Pinpoint the cell where the given text exists, returning its [x, y] midpoint coordinate. 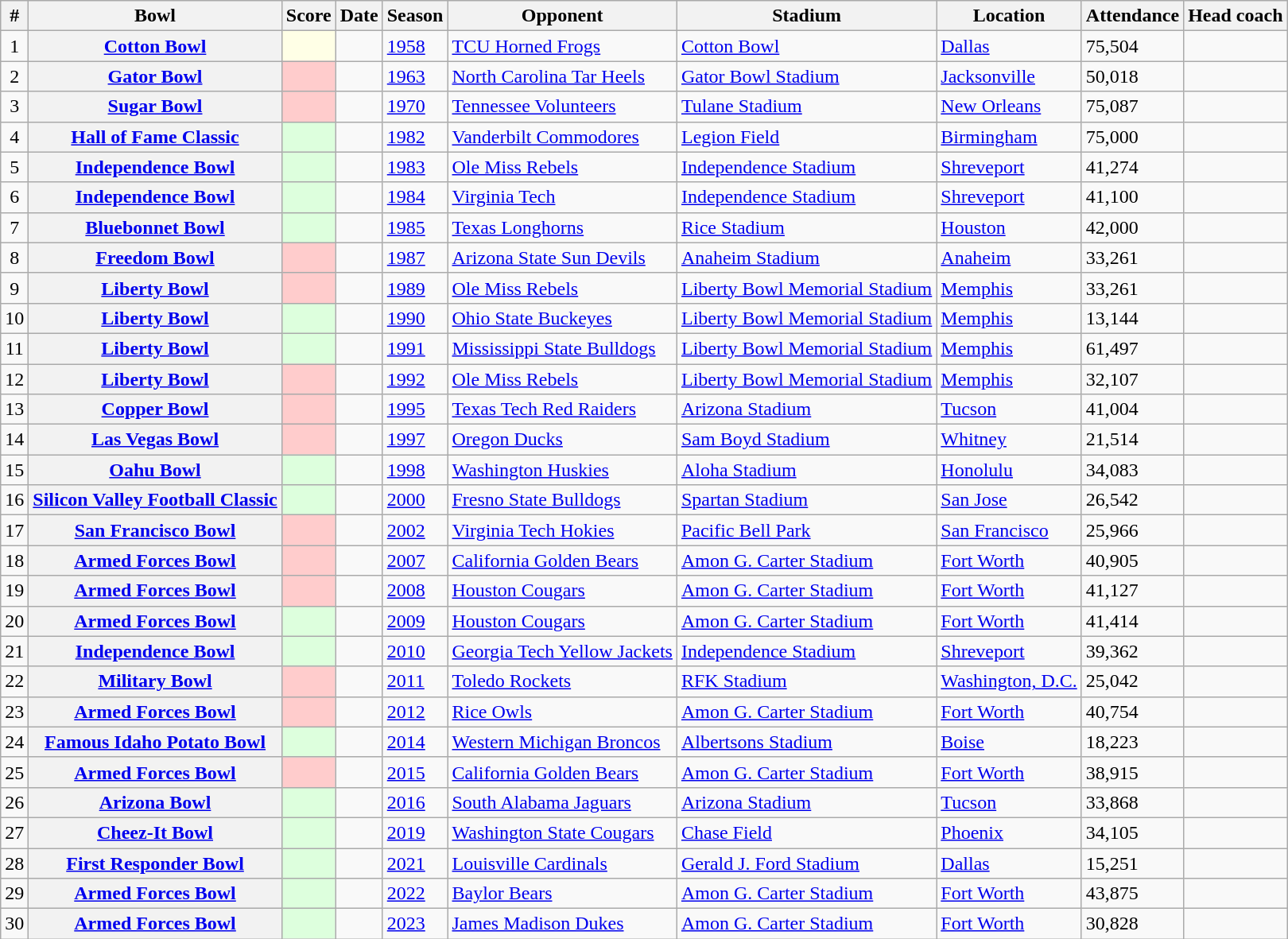
32,107 [1132, 379]
2016 [415, 802]
18,223 [1132, 742]
4 [14, 137]
30 [14, 924]
2012 [415, 712]
22 [14, 681]
1991 [415, 348]
Jacksonville [1009, 76]
Vanderbilt Commodores [562, 137]
Gator Bowl Stadium [806, 76]
2015 [415, 772]
Tulane Stadium [806, 107]
1995 [415, 409]
Las Vegas Bowl [155, 440]
2021 [415, 863]
Chase Field [806, 832]
Military Bowl [155, 681]
2014 [415, 742]
Washington Huskies [562, 470]
2010 [415, 651]
Fresno State Bulldogs [562, 500]
Virginia Tech Hokies [562, 530]
1 [14, 46]
75,504 [1132, 46]
Famous Idaho Potato Bowl [155, 742]
13,144 [1132, 318]
21 [14, 651]
1987 [415, 258]
2 [14, 76]
Albertsons Stadium [806, 742]
Texas Longhorns [562, 227]
Legion Field [806, 137]
Head coach [1236, 16]
15 [14, 470]
42,000 [1132, 227]
1983 [415, 167]
1989 [415, 288]
Boise [1009, 742]
Georgia Tech Yellow Jackets [562, 651]
Arizona State Sun Devils [562, 258]
19 [14, 591]
2011 [415, 681]
Copper Bowl [155, 409]
2022 [415, 894]
Louisville Cardinals [562, 863]
61,497 [1132, 348]
Sugar Bowl [155, 107]
40,905 [1132, 561]
20 [14, 621]
San Francisco Bowl [155, 530]
1963 [415, 76]
Rice Owls [562, 712]
Gator Bowl [155, 76]
27 [14, 832]
RFK Stadium [806, 681]
2000 [415, 500]
29 [14, 894]
26,542 [1132, 500]
7 [14, 227]
Freedom Bowl [155, 258]
Western Michigan Broncos [562, 742]
Season [415, 16]
40,754 [1132, 712]
North Carolina Tar Heels [562, 76]
Silicon Valley Football Classic [155, 500]
Score [308, 16]
75,000 [1132, 137]
28 [14, 863]
Bluebonnet Bowl [155, 227]
13 [14, 409]
18 [14, 561]
Gerald J. Ford Stadium [806, 863]
2019 [415, 832]
Cheez-It Bowl [155, 832]
San Francisco [1009, 530]
Tennessee Volunteers [562, 107]
1998 [415, 470]
34,105 [1132, 832]
3 [14, 107]
Arizona Bowl [155, 802]
Date [359, 16]
2002 [415, 530]
New Orleans [1009, 107]
1958 [415, 46]
Ohio State Buckeyes [562, 318]
Washington, D.C. [1009, 681]
23 [14, 712]
38,915 [1132, 772]
11 [14, 348]
50,018 [1132, 76]
16 [14, 500]
1984 [415, 197]
15,251 [1132, 863]
41,414 [1132, 621]
39,362 [1132, 651]
41,004 [1132, 409]
Spartan Stadium [806, 500]
30,828 [1132, 924]
Mississippi State Bulldogs [562, 348]
17 [14, 530]
1997 [415, 440]
34,083 [1132, 470]
Stadium [806, 16]
12 [14, 379]
Sam Boyd Stadium [806, 440]
2023 [415, 924]
Bowl [155, 16]
Phoenix [1009, 832]
2007 [415, 561]
26 [14, 802]
Oregon Ducks [562, 440]
43,875 [1132, 894]
Attendance [1132, 16]
Texas Tech Red Raiders [562, 409]
TCU Horned Frogs [562, 46]
Aloha Stadium [806, 470]
41,100 [1132, 197]
Opponent [562, 16]
1982 [415, 137]
Houston [1009, 227]
Toledo Rockets [562, 681]
25 [14, 772]
1990 [415, 318]
25,966 [1132, 530]
2008 [415, 591]
Washington State Cougars [562, 832]
Location [1009, 16]
Baylor Bears [562, 894]
1985 [415, 227]
Anaheim [1009, 258]
33,868 [1132, 802]
24 [14, 742]
First Responder Bowl [155, 863]
10 [14, 318]
Pacific Bell Park [806, 530]
Virginia Tech [562, 197]
6 [14, 197]
41,127 [1132, 591]
James Madison Dukes [562, 924]
Rice Stadium [806, 227]
Honolulu [1009, 470]
2009 [415, 621]
5 [14, 167]
South Alabama Jaguars [562, 802]
Birmingham [1009, 137]
Anaheim Stadium [806, 258]
8 [14, 258]
14 [14, 440]
San Jose [1009, 500]
# [14, 16]
25,042 [1132, 681]
41,274 [1132, 167]
21,514 [1132, 440]
1970 [415, 107]
75,087 [1132, 107]
9 [14, 288]
Hall of Fame Classic [155, 137]
Whitney [1009, 440]
Oahu Bowl [155, 470]
1992 [415, 379]
